Pinpoint the cell where the given text exists, returning its (x, y) midpoint coordinate. 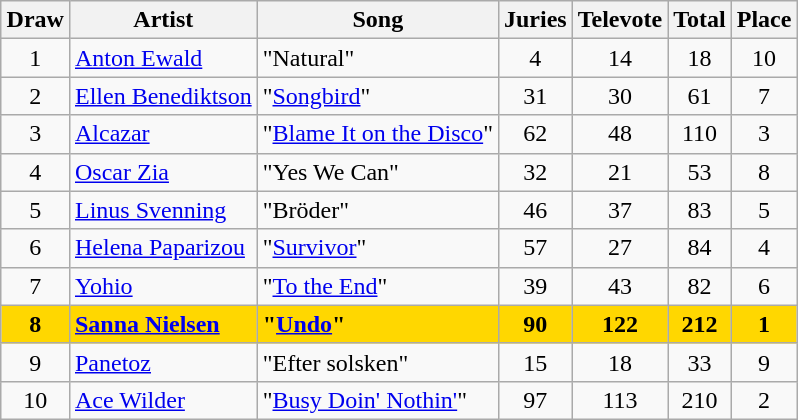
43 (620, 286)
84 (700, 248)
14 (620, 58)
57 (535, 248)
90 (535, 324)
39 (535, 286)
"Songbird" (378, 96)
Artist (163, 20)
Juries (535, 20)
Anton Ewald (163, 58)
61 (700, 96)
15 (535, 362)
83 (700, 210)
53 (700, 172)
"To the End" (378, 286)
210 (700, 400)
Televote (620, 20)
"Bröder" (378, 210)
Ellen Benediktson (163, 96)
113 (620, 400)
Helena Paparizou (163, 248)
Yohio (163, 286)
Song (378, 20)
62 (535, 134)
97 (535, 400)
Alcazar (163, 134)
110 (700, 134)
Panetoz (163, 362)
"Efter solsken" (378, 362)
"Undo" (378, 324)
46 (535, 210)
122 (620, 324)
32 (535, 172)
Ace Wilder (163, 400)
Sanna Nielsen (163, 324)
"Blame It on the Disco" (378, 134)
33 (700, 362)
"Busy Doin' Nothin'" (378, 400)
"Natural" (378, 58)
31 (535, 96)
21 (620, 172)
37 (620, 210)
Place (764, 20)
27 (620, 248)
"Survivor" (378, 248)
212 (700, 324)
Draw (35, 20)
Linus Svenning (163, 210)
82 (700, 286)
Oscar Zia (163, 172)
48 (620, 134)
30 (620, 96)
Total (700, 20)
"Yes We Can" (378, 172)
